Provide the [x, y] coordinate of the cell's center where the given text is located.  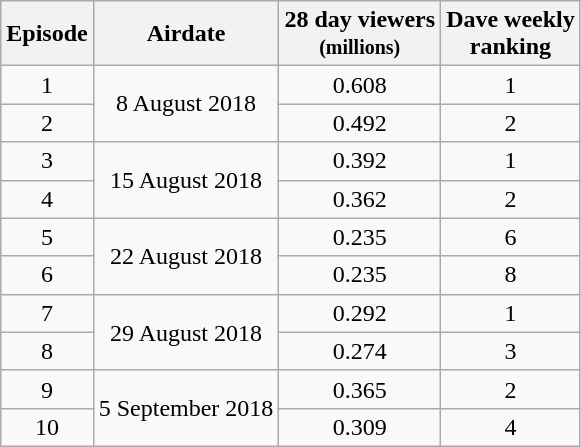
0.365 [360, 389]
0.608 [360, 85]
10 [47, 427]
7 [47, 313]
8 August 2018 [186, 104]
0.292 [360, 313]
5 September 2018 [186, 408]
5 [47, 237]
0.492 [360, 123]
29 August 2018 [186, 332]
0.274 [360, 351]
Episode [47, 34]
22 August 2018 [186, 256]
0.362 [360, 199]
Dave weeklyranking [511, 34]
15 August 2018 [186, 180]
28 day viewers(millions) [360, 34]
Airdate [186, 34]
9 [47, 389]
0.392 [360, 161]
0.309 [360, 427]
